From the cell containing the given text, extract its center point as [x, y] coordinate. 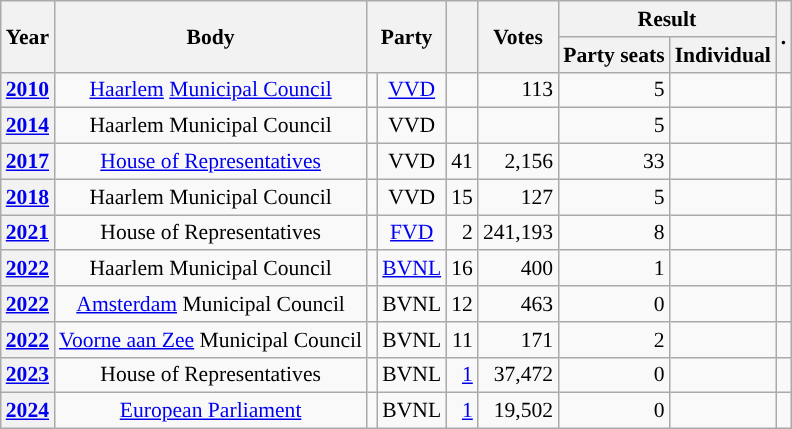
463 [518, 304]
15 [462, 197]
Individual [723, 55]
2018 [28, 197]
37,472 [518, 375]
241,193 [518, 233]
41 [462, 162]
2017 [28, 162]
11 [462, 340]
Year [28, 36]
2023 [28, 375]
19,502 [518, 411]
33 [614, 162]
12 [462, 304]
Votes [518, 36]
Party [406, 36]
171 [518, 340]
Amsterdam Municipal Council [210, 304]
European Parliament [210, 411]
Party seats [614, 55]
127 [518, 197]
Voorne aan Zee Municipal Council [210, 340]
Result [667, 19]
16 [462, 269]
2014 [28, 126]
2,156 [518, 162]
8 [614, 233]
400 [518, 269]
. [784, 36]
2024 [28, 411]
2010 [28, 90]
2021 [28, 233]
FVD [412, 233]
113 [518, 90]
Body [210, 36]
